Detect which cell encompasses the target text, then output its [X, Y] center coordinate. 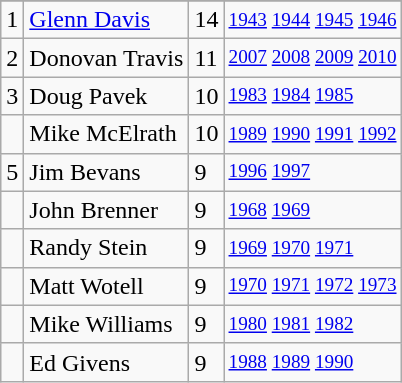
Jim Bevans [106, 172]
Matt Wotell [106, 286]
1989 1990 1991 1992 [312, 134]
14 [206, 20]
1968 1969 [312, 210]
3 [12, 96]
Mike McElrath [106, 134]
1970 1971 1972 1973 [312, 286]
1969 1970 1971 [312, 248]
Ed Givens [106, 362]
2 [12, 58]
Glenn Davis [106, 20]
Doug Pavek [106, 96]
Mike Williams [106, 324]
1 [12, 20]
1943 1944 1945 1946 [312, 20]
Randy Stein [106, 248]
1983 1984 1985 [312, 96]
Donovan Travis [106, 58]
1980 1981 1982 [312, 324]
11 [206, 58]
1996 1997 [312, 172]
5 [12, 172]
John Brenner [106, 210]
1988 1989 1990 [312, 362]
2007 2008 2009 2010 [312, 58]
